Determine the (X, Y) coordinate at the center of the cell enclosing the given text.  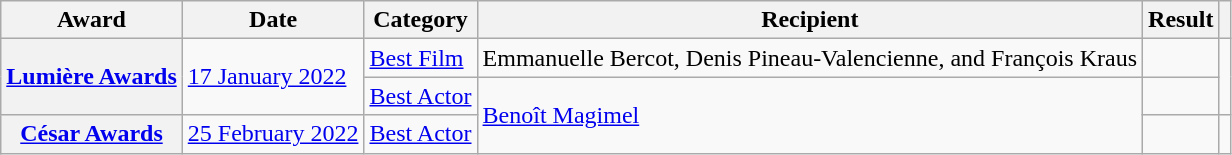
Best Film (420, 58)
17 January 2022 (273, 77)
Award (92, 20)
Date (273, 20)
César Awards (92, 134)
Recipient (810, 20)
Category (420, 20)
Emmanuelle Bercot, Denis Pineau-Valencienne, and François Kraus (810, 58)
Lumière Awards (92, 77)
Benoît Magimel (810, 115)
Result (1181, 20)
25 February 2022 (273, 134)
